Identify which cell holds the provided text, then report its (x, y) central coordinate. 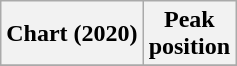
Peakposition (189, 34)
Chart (2020) (72, 34)
